Provide the (x, y) coordinate of the cell's center where the given text is located.  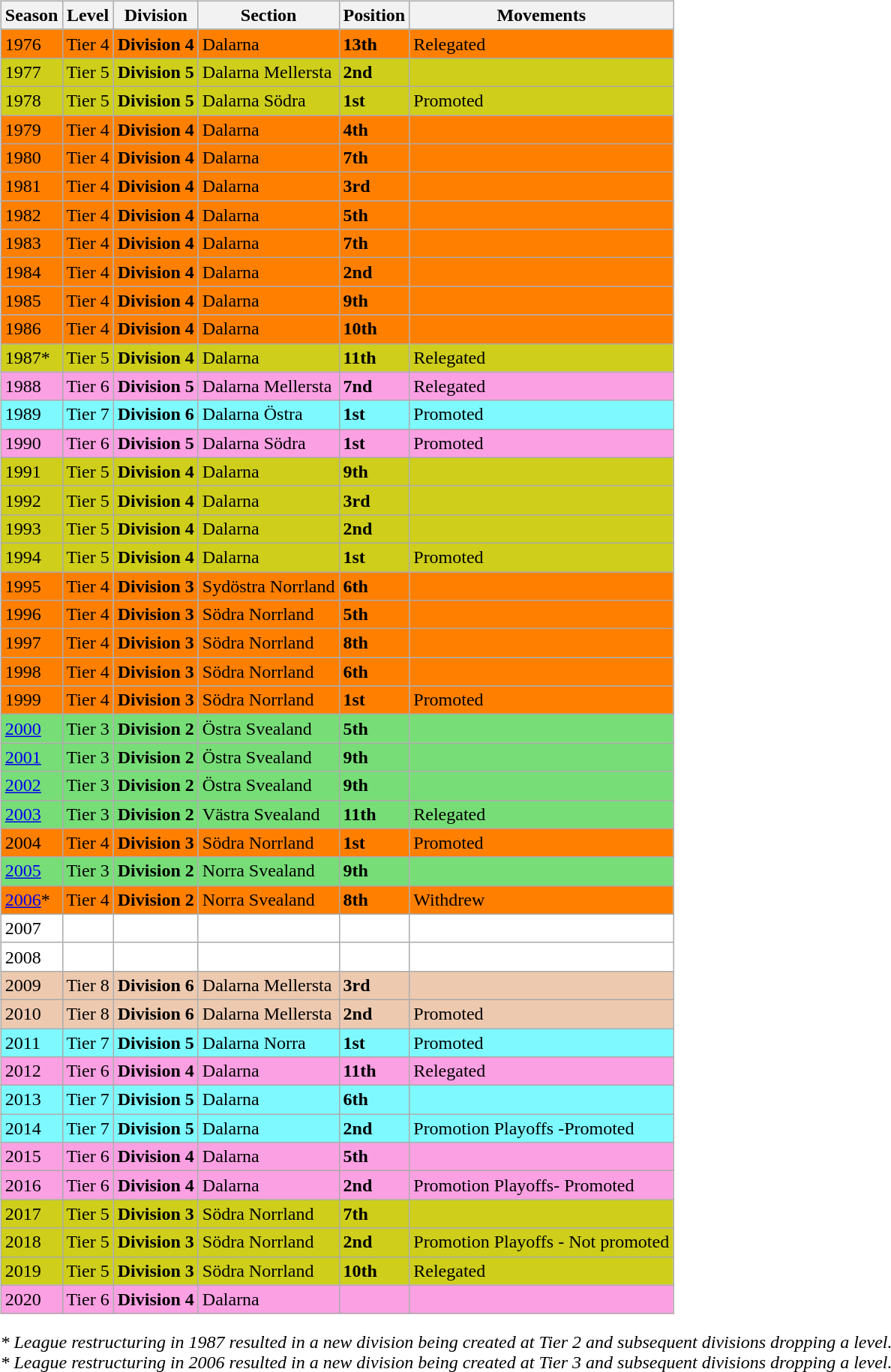
2012 (31, 1071)
1991 (31, 472)
Promotion Playoffs - Not promoted (541, 1242)
Movements (541, 15)
2004 (31, 843)
Withdrew (541, 900)
1982 (31, 215)
4th (374, 130)
Division (156, 15)
2011 (31, 1043)
Dalarna Norra (268, 1043)
7nd (374, 386)
Position (374, 15)
1999 (31, 700)
1994 (31, 557)
13th (374, 43)
1976 (31, 43)
1992 (31, 500)
1978 (31, 100)
2005 (31, 871)
2000 (31, 729)
2018 (31, 1242)
2007 (31, 928)
1997 (31, 643)
2017 (31, 1214)
1979 (31, 130)
1988 (31, 386)
2001 (31, 757)
2015 (31, 1157)
1993 (31, 529)
Section (268, 15)
2009 (31, 985)
1998 (31, 672)
Level (88, 15)
2013 (31, 1100)
1986 (31, 329)
Promotion Playoffs -Promoted (541, 1128)
1989 (31, 415)
1977 (31, 72)
1984 (31, 272)
2008 (31, 957)
1990 (31, 443)
1985 (31, 301)
1987* (31, 358)
2019 (31, 1271)
1983 (31, 244)
1995 (31, 586)
2006* (31, 900)
1981 (31, 187)
Dalarna Östra (268, 415)
2020 (31, 1299)
2014 (31, 1128)
Season (31, 15)
1980 (31, 158)
Promotion Playoffs- Promoted (541, 1185)
Västra Svealand (268, 814)
2016 (31, 1185)
2003 (31, 814)
2010 (31, 1014)
Sydöstra Norrland (268, 586)
2002 (31, 786)
1996 (31, 615)
